Extract the [x, y] coordinate from the center of the cell holding the provided text.  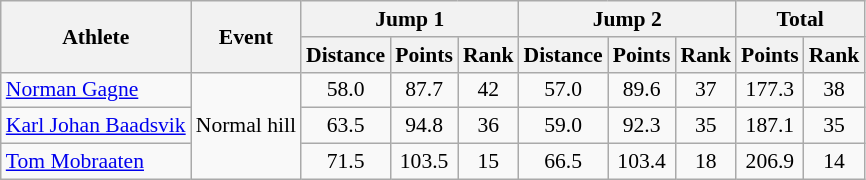
Tom Mobraaten [96, 162]
71.5 [346, 162]
Total [800, 19]
57.0 [564, 90]
206.9 [770, 162]
14 [834, 162]
36 [488, 126]
89.6 [642, 90]
92.3 [642, 126]
42 [488, 90]
18 [706, 162]
66.5 [564, 162]
Normal hill [246, 126]
Jump 1 [410, 19]
94.8 [424, 126]
177.3 [770, 90]
38 [834, 90]
15 [488, 162]
87.7 [424, 90]
58.0 [346, 90]
Norman Gagne [96, 90]
187.1 [770, 126]
103.4 [642, 162]
Event [246, 36]
63.5 [346, 126]
Athlete [96, 36]
Karl Johan Baadsvik [96, 126]
59.0 [564, 126]
37 [706, 90]
Jump 2 [628, 19]
103.5 [424, 162]
